From the cell containing the given text, extract its center point as (x, y) coordinate. 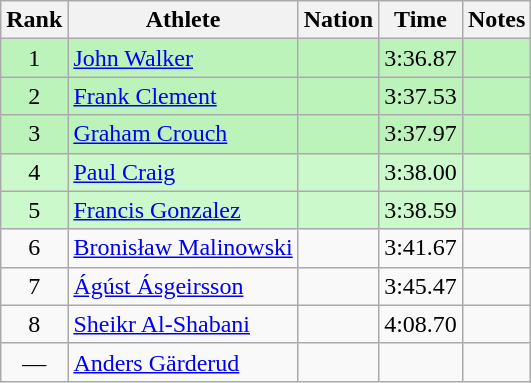
4 (34, 172)
1 (34, 58)
3:36.87 (421, 58)
Francis Gonzalez (183, 210)
— (34, 362)
3:37.97 (421, 134)
John Walker (183, 58)
3:41.67 (421, 248)
Bronisław Malinowski (183, 248)
3:37.53 (421, 96)
2 (34, 96)
Frank Clement (183, 96)
5 (34, 210)
Graham Crouch (183, 134)
Athlete (183, 20)
Time (421, 20)
8 (34, 324)
3:45.47 (421, 286)
Notes (496, 20)
3:38.00 (421, 172)
3 (34, 134)
Rank (34, 20)
Ágúst Ásgeirsson (183, 286)
Paul Craig (183, 172)
6 (34, 248)
Anders Gärderud (183, 362)
3:38.59 (421, 210)
Nation (338, 20)
7 (34, 286)
Sheikr Al-Shabani (183, 324)
4:08.70 (421, 324)
